Locate the cell with the specified text and output its [x, y] center coordinate. 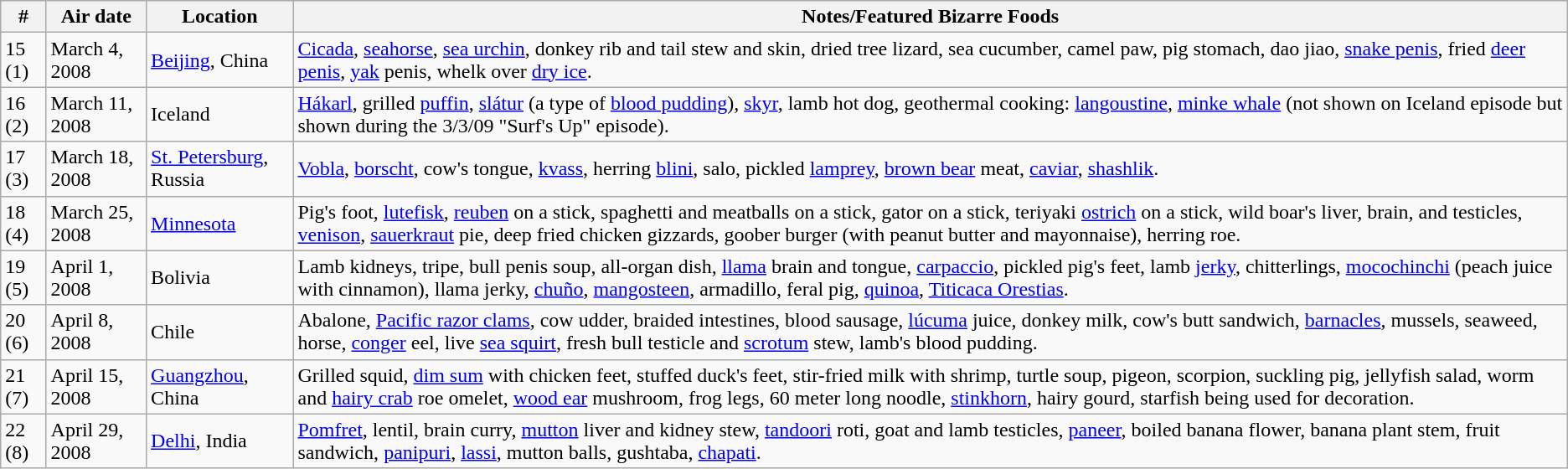
March 4, 2008 [96, 60]
17 (3) [23, 169]
20 (6) [23, 332]
15 (1) [23, 60]
Beijing, China [219, 60]
April 29, 2008 [96, 441]
April 8, 2008 [96, 332]
Bolivia [219, 278]
21 (7) [23, 387]
April 15, 2008 [96, 387]
Iceland [219, 114]
St. Petersburg, Russia [219, 169]
19 (5) [23, 278]
Air date [96, 17]
Minnesota [219, 223]
April 1, 2008 [96, 278]
March 25, 2008 [96, 223]
Guangzhou, China [219, 387]
18 (4) [23, 223]
March 18, 2008 [96, 169]
# [23, 17]
Vobla, borscht, cow's tongue, kvass, herring blini, salo, pickled lamprey, brown bear meat, caviar, shashlik. [930, 169]
Chile [219, 332]
22 (8) [23, 441]
March 11, 2008 [96, 114]
Notes/Featured Bizarre Foods [930, 17]
16 (2) [23, 114]
Delhi, India [219, 441]
Location [219, 17]
